Return the [x, y] coordinate for the center point of the cell that contains the specified text.  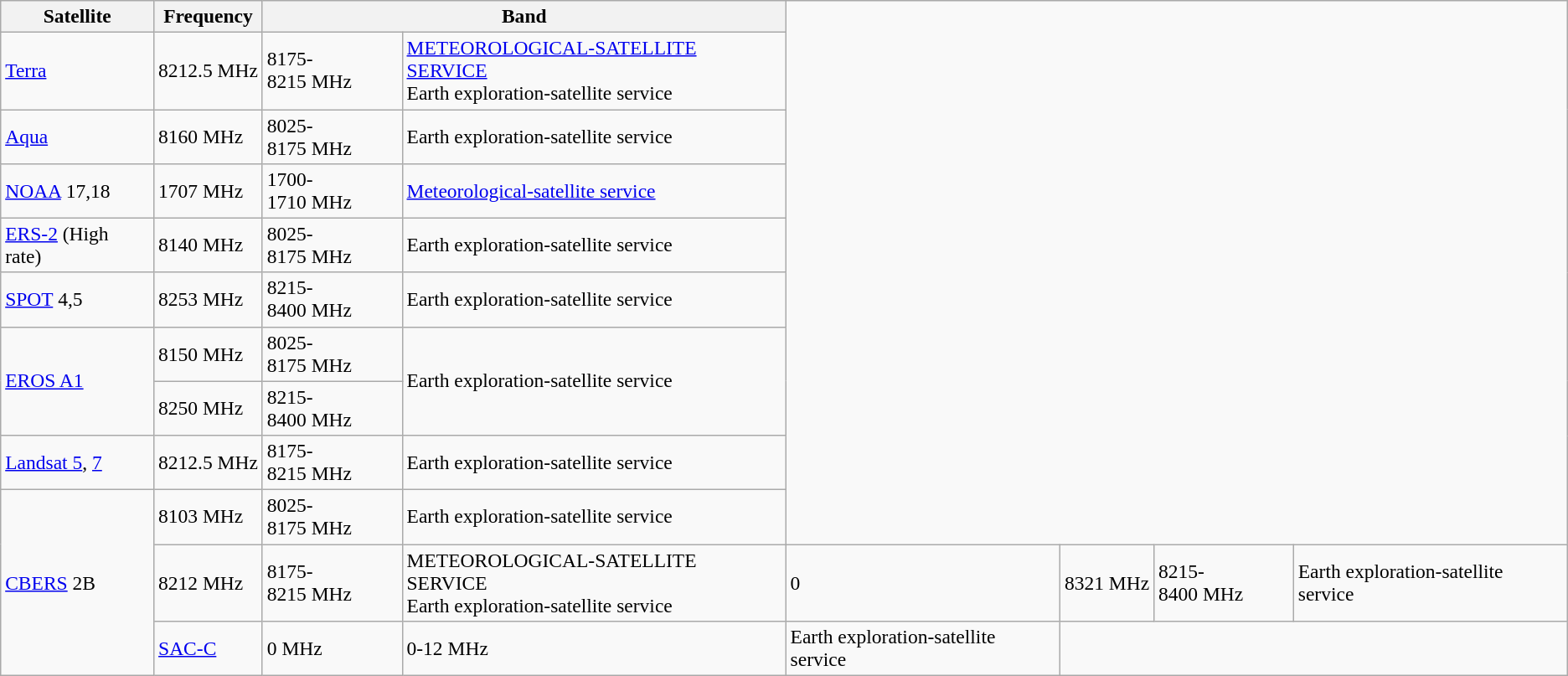
CBERS 2B [77, 582]
1700-1710 MHz [332, 191]
1707 MHz [209, 191]
EROS A1 [77, 381]
Landsat 5, 7 [77, 462]
Satellite [77, 16]
Frequency [209, 16]
8253 MHz [209, 300]
8212 MHz [209, 582]
NOAA 17,18 [77, 191]
8150 MHz [209, 353]
0-12 MHz [594, 648]
8250 MHz [209, 409]
0 MHz [332, 648]
0 [923, 582]
SAC-C [209, 648]
Band [524, 16]
8140 MHz [209, 245]
8160 MHz [209, 136]
SPOT 4,5 [77, 300]
ERS-2 (High rate) [77, 245]
Meteorological-satellite service [594, 191]
8321 MHz [1106, 582]
Terra [77, 70]
8103 MHz [209, 516]
Aqua [77, 136]
